Locate the cell with the specified text and output its (x, y) center coordinate. 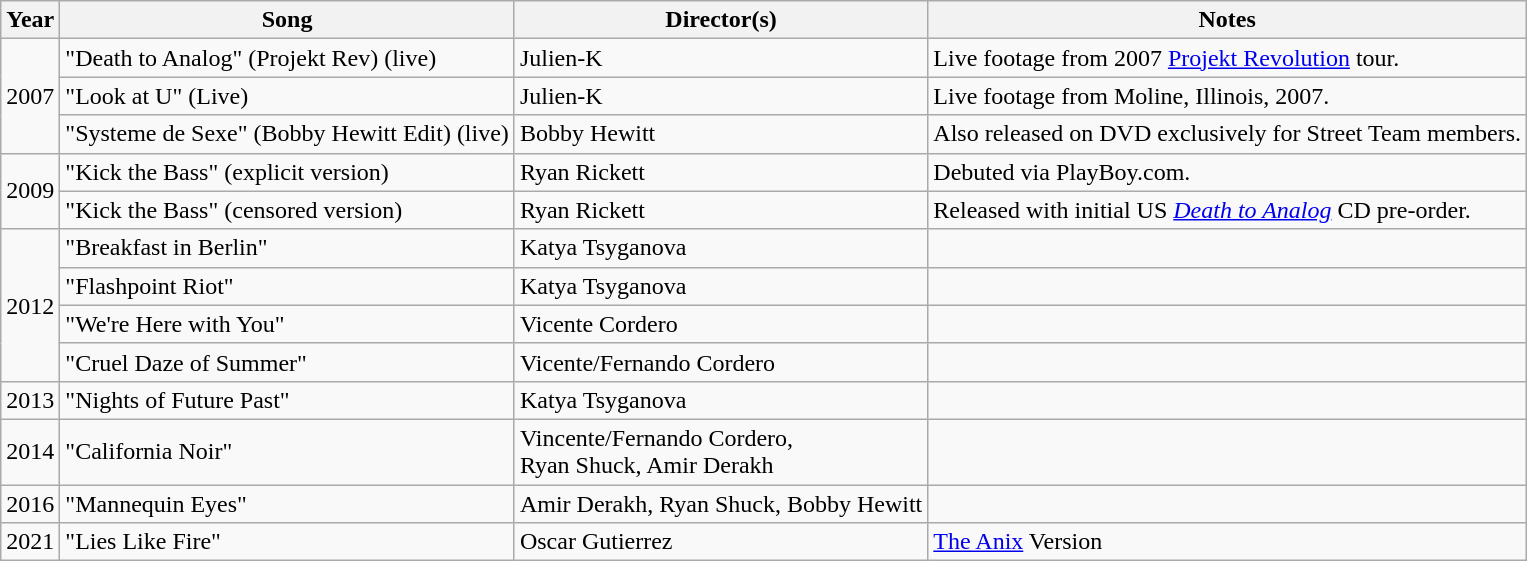
Oscar Gutierrez (720, 542)
"Lies Like Fire" (288, 542)
"Death to Analog" (Projekt Rev) (live) (288, 58)
Vincente/Fernando Cordero,Ryan Shuck, Amir Derakh (720, 452)
2009 (30, 191)
"Kick the Bass" (explicit version) (288, 172)
"Breakfast in Berlin" (288, 248)
Year (30, 20)
Live footage from 2007 Projekt Revolution tour. (1228, 58)
2007 (30, 96)
2016 (30, 503)
Director(s) (720, 20)
"Nights of Future Past" (288, 400)
2014 (30, 452)
Vicente/Fernando Cordero (720, 362)
Amir Derakh, Ryan Shuck, Bobby Hewitt (720, 503)
"California Noir" (288, 452)
2012 (30, 305)
2013 (30, 400)
The Anix Version (1228, 542)
2021 (30, 542)
Released with initial US Death to Analog CD pre-order. (1228, 210)
Song (288, 20)
Live footage from Moline, Illinois, 2007. (1228, 96)
Bobby Hewitt (720, 134)
"Cruel Daze of Summer" (288, 362)
"Mannequin Eyes" (288, 503)
Also released on DVD exclusively for Street Team members. (1228, 134)
Debuted via PlayBoy.com. (1228, 172)
Notes (1228, 20)
"Flashpoint Riot" (288, 286)
"Systeme de Sexe" (Bobby Hewitt Edit) (live) (288, 134)
"Look at U" (Live) (288, 96)
"Kick the Bass" (censored version) (288, 210)
Vicente Cordero (720, 324)
"We're Here with You" (288, 324)
